Return the [X, Y] coordinate for the center point of the cell that contains the specified text.  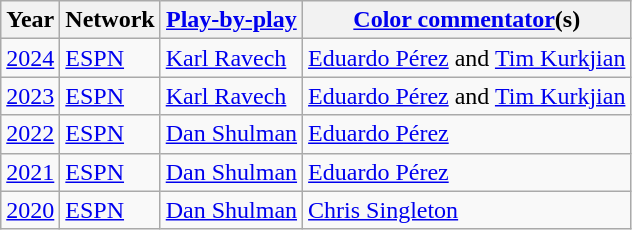
2021 [30, 172]
Play-by-play [231, 20]
2024 [30, 58]
2020 [30, 210]
2023 [30, 96]
Color commentator(s) [467, 20]
Network [110, 20]
2022 [30, 134]
Chris Singleton [467, 210]
Year [30, 20]
